Output the (X, Y) coordinate of the center of the cell containing the given text.  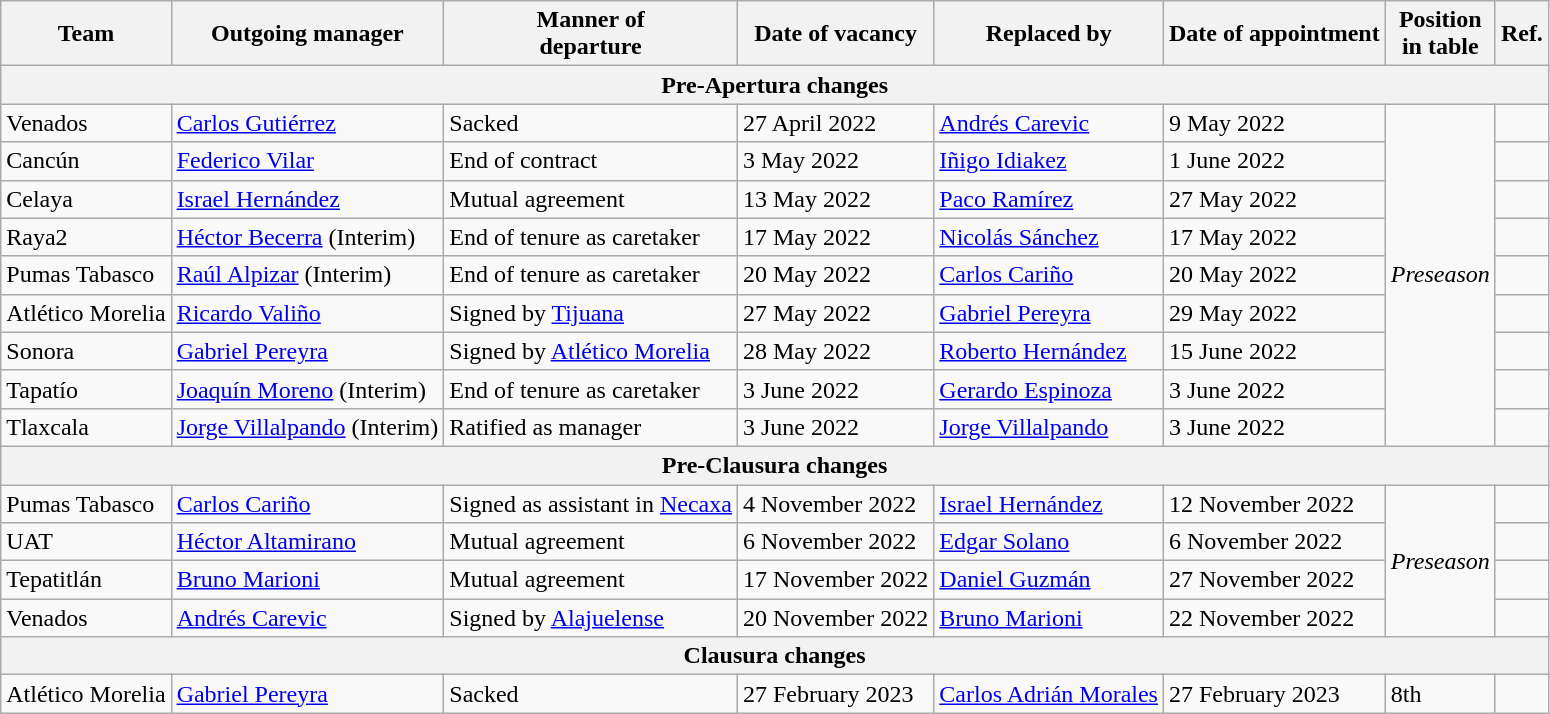
Nicolás Sánchez (1049, 237)
Jorge Villalpando (1049, 427)
Raúl Alpizar (Interim) (308, 275)
Edgar Solano (1049, 542)
Iñigo Idiakez (1049, 161)
9 May 2022 (1274, 123)
Jorge Villalpando (Interim) (308, 427)
Pre-Apertura changes (775, 85)
27 November 2022 (1274, 580)
Pre-Clausura changes (775, 465)
Ref. (1522, 34)
UAT (86, 542)
12 November 2022 (1274, 503)
22 November 2022 (1274, 618)
15 June 2022 (1274, 351)
Federico Vilar (308, 161)
8th (1440, 694)
29 May 2022 (1274, 313)
Tepatitlán (86, 580)
28 May 2022 (835, 351)
27 April 2022 (835, 123)
Ratified as manager (591, 427)
Tlaxcala (86, 427)
Clausura changes (775, 656)
Signed by Tijuana (591, 313)
Celaya (86, 199)
Manner of departure (591, 34)
Daniel Guzmán (1049, 580)
Position in table (1440, 34)
Raya2 (86, 237)
Joaquín Moreno (Interim) (308, 389)
Date of vacancy (835, 34)
Paco Ramírez (1049, 199)
Carlos Adrián Morales (1049, 694)
Roberto Hernández (1049, 351)
Héctor Altamirano (308, 542)
Signed by Alajuelense (591, 618)
Outgoing manager (308, 34)
1 June 2022 (1274, 161)
Sonora (86, 351)
Gerardo Espinoza (1049, 389)
Signed as assistant in Necaxa (591, 503)
Ricardo Valiño (308, 313)
Date of appointment (1274, 34)
Carlos Gutiérrez (308, 123)
Cancún (86, 161)
Replaced by (1049, 34)
13 May 2022 (835, 199)
Tapatío (86, 389)
17 November 2022 (835, 580)
4 November 2022 (835, 503)
Signed by Atlético Morelia (591, 351)
20 November 2022 (835, 618)
Héctor Becerra (Interim) (308, 237)
3 May 2022 (835, 161)
Team (86, 34)
End of contract (591, 161)
